Provide the (X, Y) coordinate of the cell's center where the given text is located.  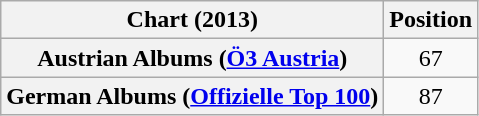
Austrian Albums (Ö3 Austria) (192, 58)
Chart (2013) (192, 20)
German Albums (Offizielle Top 100) (192, 96)
87 (431, 96)
67 (431, 58)
Position (431, 20)
